Pinpoint the cell where the given text exists, returning its (X, Y) midpoint coordinate. 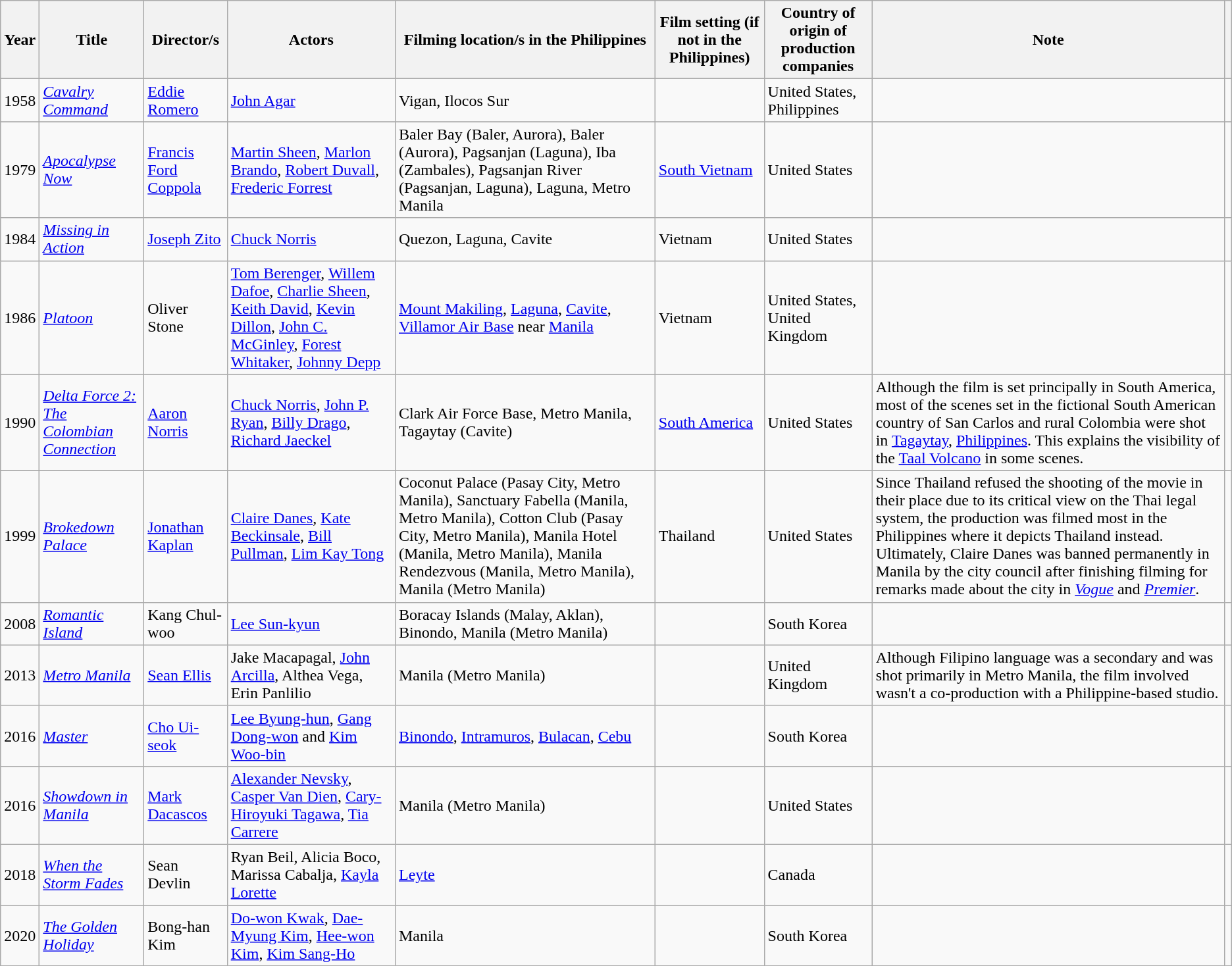
Jonathan Kaplan (186, 536)
Vigan, Ilocos Sur (525, 100)
Aaron Norris (186, 422)
South Vietnam (709, 170)
Country of origin of production companies (818, 39)
Thailand (709, 536)
Filming location/s in the Philippines (525, 39)
Alexander Nevsky, Casper Van Dien, Cary-Hiroyuki Tagawa, Tia Carrere (311, 805)
Film setting (if not in the Philippines) (709, 39)
Quezon, Laguna, Cavite (525, 240)
Note (1048, 39)
2008 (20, 624)
South America (709, 422)
Ryan Beil, Alicia Boco, Marissa Cabalja, Kayla Lorette (311, 875)
United Kingdom (818, 675)
Title (92, 39)
Mark Dacascos (186, 805)
Showdown in Manila (92, 805)
Eddie Romero (186, 100)
1979 (20, 170)
Boracay Islands (Malay, Aklan), Binondo, Manila (Metro Manila) (525, 624)
Chuck Norris (311, 240)
Baler Bay (Baler, Aurora), Baler (Aurora), Pagsanjan (Laguna), Iba (Zambales), Pagsanjan River (Pagsanjan, Laguna), Laguna, Metro Manila (525, 170)
United States, United Kingdom (818, 317)
Canada (818, 875)
Bong-han Kim (186, 936)
Sean Ellis (186, 675)
The Golden Holiday (92, 936)
Claire Danes, Kate Beckinsale, Bill Pullman, Lim Kay Tong (311, 536)
Brokedown Palace (92, 536)
Cho Ui-seok (186, 736)
Martin Sheen, Marlon Brando, Robert Duvall, Frederic Forrest (311, 170)
Do-won Kwak, Dae-Myung Kim, Hee-won Kim, Kim Sang-Ho (311, 936)
Lee Sun-kyun (311, 624)
Joseph Zito (186, 240)
Year (20, 39)
Binondo, Intramuros, Bulacan, Cebu (525, 736)
Master (92, 736)
1999 (20, 536)
John Agar (311, 100)
Oliver Stone (186, 317)
Lee Byung-hun, Gang Dong-won and Kim Woo-bin (311, 736)
Director/s (186, 39)
Romantic Island (92, 624)
2020 (20, 936)
Kang Chul-woo (186, 624)
1990 (20, 422)
Metro Manila (92, 675)
Leyte (525, 875)
Mount Makiling, Laguna, Cavite, Villamor Air Base near Manila (525, 317)
Sean Devlin (186, 875)
Francis Ford Coppola (186, 170)
United States, Philippines (818, 100)
Jake Macapagal, John Arcilla, Althea Vega, Erin Panlilio (311, 675)
Platoon (92, 317)
Chuck Norris, John P. Ryan, Billy Drago, Richard Jaeckel (311, 422)
1958 (20, 100)
Manila (525, 936)
1986 (20, 317)
Apocalypse Now (92, 170)
1984 (20, 240)
2013 (20, 675)
Cavalry Command (92, 100)
Delta Force 2: The Colombian Connection (92, 422)
Tom Berenger, Willem Dafoe, Charlie Sheen, Keith David, Kevin Dillon, John C. McGinley, Forest Whitaker, Johnny Depp (311, 317)
When the Storm Fades (92, 875)
Clark Air Force Base, Metro Manila, Tagaytay (Cavite) (525, 422)
2018 (20, 875)
Missing in Action (92, 240)
Actors (311, 39)
